Provide the [X, Y] coordinate of the cell's center where the given text is located.  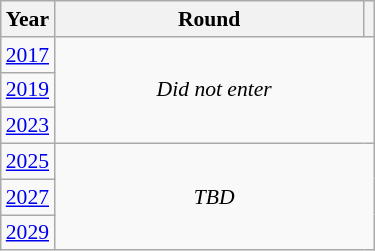
Year [28, 19]
2023 [28, 126]
2025 [28, 162]
2017 [28, 55]
2027 [28, 197]
Round [209, 19]
2029 [28, 233]
TBD [214, 198]
Did not enter [214, 90]
2019 [28, 90]
